Identify which cell holds the provided text, then report its [X, Y] central coordinate. 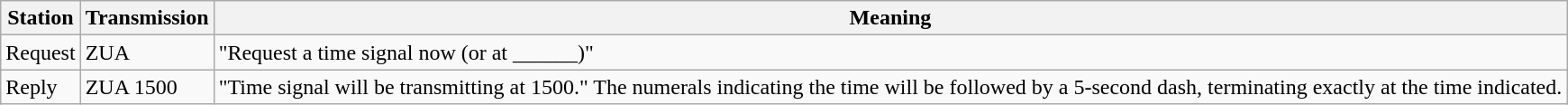
"Request a time signal now (or at ______)" [890, 52]
Request [41, 52]
ZUA [147, 52]
Transmission [147, 18]
Reply [41, 87]
Station [41, 18]
ZUA 1500 [147, 87]
Meaning [890, 18]
